Detect which cell encompasses the target text, then output its (x, y) center coordinate. 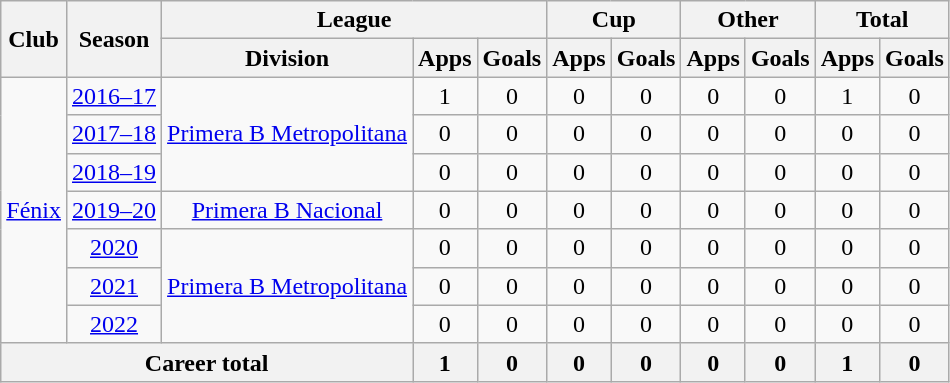
2019–20 (114, 210)
Fénix (34, 210)
2022 (114, 324)
2018–19 (114, 172)
2017–18 (114, 134)
Primera B Nacional (288, 210)
Other (748, 20)
Career total (207, 362)
2020 (114, 248)
Season (114, 39)
Total (882, 20)
Division (288, 58)
League (354, 20)
2021 (114, 286)
Cup (614, 20)
Club (34, 39)
2016–17 (114, 96)
